Determine the (X, Y) coordinate at the center of the cell enclosing the given text.  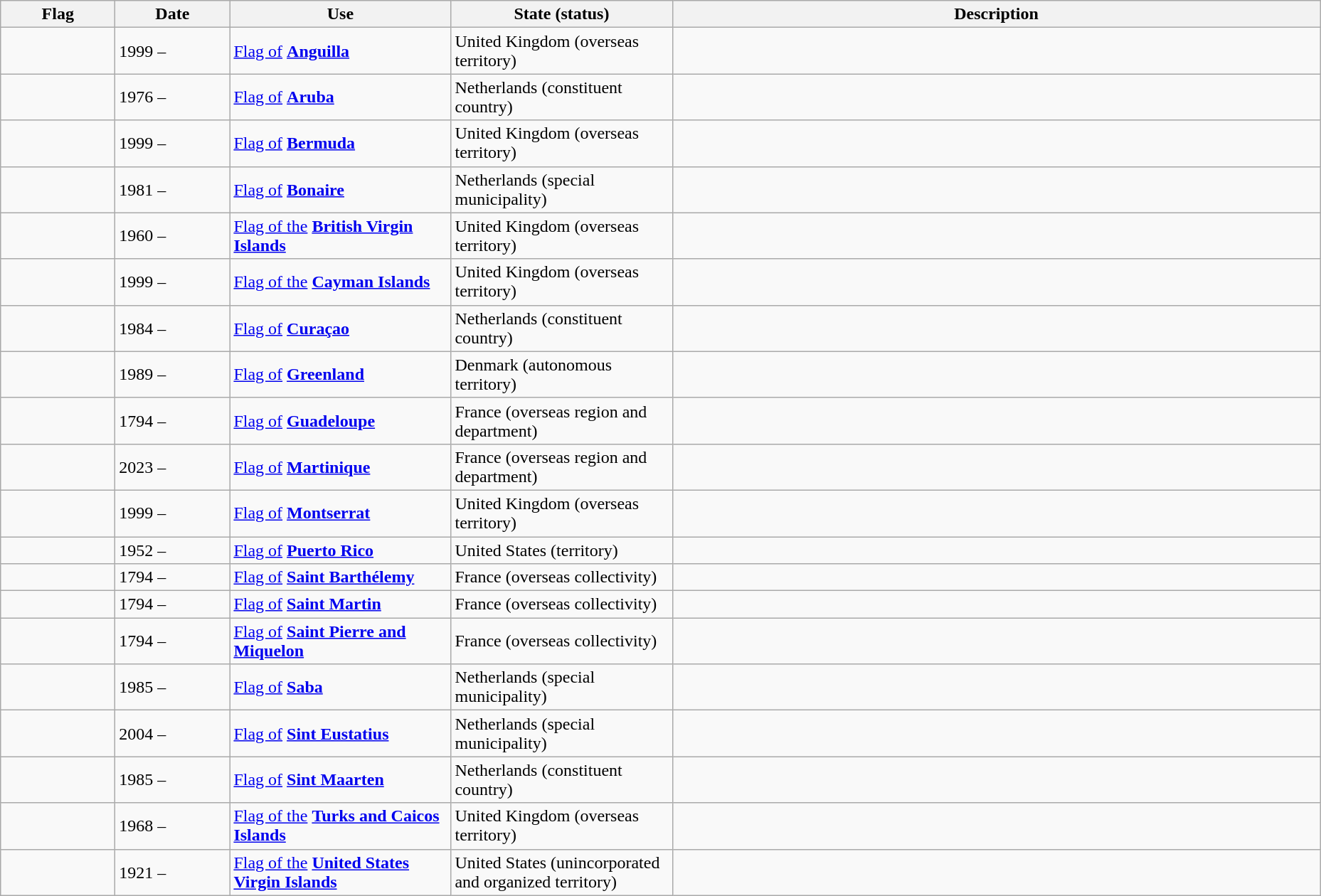
Flag of Saint Barthélemy (340, 577)
Flag of the United States Virgin Islands (340, 872)
United States (unincorporated and organized territory) (562, 872)
United States (territory) (562, 550)
Flag of Bonaire (340, 189)
Flag of Anguilla (340, 51)
Flag of Curaçao (340, 329)
1968 – (172, 826)
Flag of Aruba (340, 97)
Flag of Guadeloupe (340, 421)
Description (996, 14)
1989 – (172, 374)
1981 – (172, 189)
2023 – (172, 466)
1984 – (172, 329)
Flag of Montserrat (340, 513)
Flag of Saba (340, 687)
Flag of Puerto Rico (340, 550)
Flag of the Turks and Caicos Islands (340, 826)
Flag of Sint Maarten (340, 779)
Flag of the Cayman Islands (340, 282)
Denmark (autonomous territory) (562, 374)
Flag of the British Virgin Islands (340, 236)
Flag of Sint Eustatius (340, 734)
Flag of Greenland (340, 374)
Date (172, 14)
Use (340, 14)
1952 – (172, 550)
Flag of Martinique (340, 466)
2004 – (172, 734)
1921 – (172, 872)
State (status) (562, 14)
Flag of Bermuda (340, 144)
Flag of Saint Martin (340, 604)
1976 – (172, 97)
Flag of Saint Pierre and Miquelon (340, 641)
Flag (58, 14)
1960 – (172, 236)
